Search for the cell housing the specified text and yield its [X, Y] center coordinate. 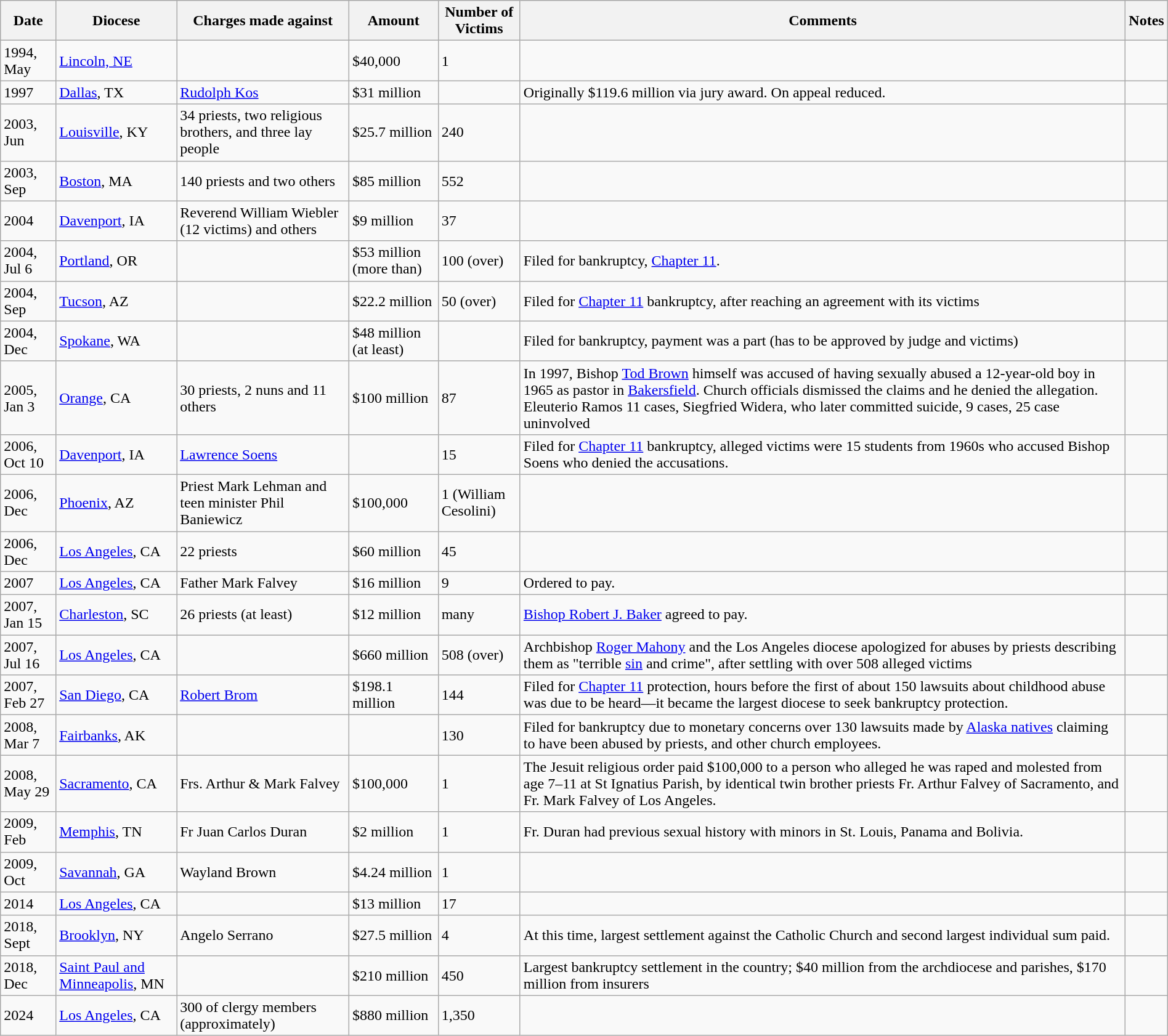
2007, Jul 16 [28, 655]
Tucson, AZ [116, 301]
1997 [28, 92]
$100 million [393, 398]
Ordered to pay. [822, 583]
Bishop Robert J. Baker agreed to pay. [822, 615]
Notes [1146, 21]
Father Mark Falvey [263, 583]
2018, Sept [28, 935]
Sacramento, CA [116, 783]
At this time, largest settlement against the Catholic Church and second largest individual sum paid. [822, 935]
2004 [28, 221]
Angelo Serrano [263, 935]
Spokane, WA [116, 341]
100 (over) [479, 261]
Date [28, 21]
Savannah, GA [116, 872]
15 [479, 455]
45 [479, 551]
$880 million [393, 1015]
Filed for bankruptcy, payment was a part (has to be approved by judge and victims) [822, 341]
Dallas, TX [116, 92]
Wayland Brown [263, 872]
2008, May 29 [28, 783]
9 [479, 583]
34 priests, two religious brothers, and three lay people [263, 132]
Fairbanks, AK [116, 735]
$27.5 million [393, 935]
2007 [28, 583]
$53 million (more than) [393, 261]
many [479, 615]
Originally $119.6 million via jury award. On appeal reduced. [822, 92]
2003, Sep [28, 181]
$12 million [393, 615]
2018, Dec [28, 976]
2005, Jan 3 [28, 398]
2007, Jan 15 [28, 615]
140 priests and two others [263, 181]
1994, May [28, 60]
2004, Sep [28, 301]
$85 million [393, 181]
$40,000 [393, 60]
$660 million [393, 655]
Lawrence Soens [263, 455]
552 [479, 181]
2004, Jul 6 [28, 261]
$210 million [393, 976]
2006, Oct 10 [28, 455]
2007, Feb 27 [28, 695]
Boston, MA [116, 181]
Memphis, TN [116, 832]
1,350 [479, 1015]
$9 million [393, 221]
$31 million [393, 92]
144 [479, 695]
Rudolph Kos [263, 92]
$4.24 million [393, 872]
$198.1 million [393, 695]
26 priests (at least) [263, 615]
Portland, OR [116, 261]
22 priests [263, 551]
37 [479, 221]
Lincoln, NE [116, 60]
240 [479, 132]
$25.7 million [393, 132]
17 [479, 904]
$13 million [393, 904]
$48 million (at least) [393, 341]
$22.2 million [393, 301]
Comments [822, 21]
Fr. Duran had previous sexual history with minors in St. Louis, Panama and Bolivia. [822, 832]
$2 million [393, 832]
Reverend William Wiebler (12 victims) and others [263, 221]
Louisville, KY [116, 132]
Largest bankruptcy settlement in the country; $40 million from the archdiocese and parishes, $170 million from insurers [822, 976]
2009, Oct [28, 872]
Robert Brom [263, 695]
Frs. Arthur & Mark Falvey [263, 783]
Fr Juan Carlos Duran [263, 832]
Charleston, SC [116, 615]
87 [479, 398]
Priest Mark Lehman and teen minister Phil Baniewicz [263, 503]
San Diego, CA [116, 695]
Phoenix, AZ [116, 503]
Amount [393, 21]
Saint Paul and Minneapolis, MN [116, 976]
2024 [28, 1015]
2004, Dec [28, 341]
4 [479, 935]
50 (over) [479, 301]
2003, Jun [28, 132]
Filed for Chapter 11 bankruptcy, after reaching an agreement with its victims [822, 301]
Diocese [116, 21]
$60 million [393, 551]
450 [479, 976]
130 [479, 735]
1 (William Cesolini) [479, 503]
Number of Victims [479, 21]
508 (over) [479, 655]
$16 million [393, 583]
2014 [28, 904]
30 priests, 2 nuns and 11 others [263, 398]
300 of clergy members (approximately) [263, 1015]
2008, Mar 7 [28, 735]
Brooklyn, NY [116, 935]
Orange, CA [116, 398]
2009, Feb [28, 832]
Filed for Chapter 11 bankruptcy, alleged victims were 15 students from 1960s who accused Bishop Soens who denied the accusations. [822, 455]
Charges made against [263, 21]
Filed for bankruptcy, Chapter 11. [822, 261]
